Detect which cell encompasses the target text, then output its (X, Y) center coordinate. 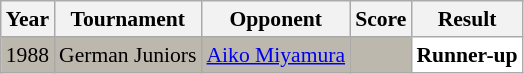
Tournament (128, 19)
1988 (28, 55)
Year (28, 19)
Aiko Miyamura (276, 55)
Score (380, 19)
German Juniors (128, 55)
Opponent (276, 19)
Result (466, 19)
Runner-up (466, 55)
